Identify which cell holds the provided text, then report its [x, y] central coordinate. 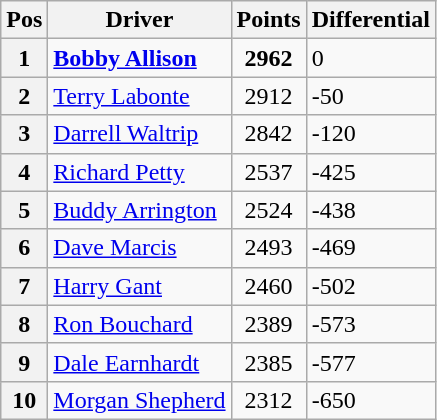
0 [370, 58]
2537 [268, 172]
-577 [370, 362]
-120 [370, 134]
-425 [370, 172]
2524 [268, 210]
Morgan Shepherd [140, 400]
Buddy Arrington [140, 210]
Harry Gant [140, 286]
2389 [268, 324]
Darrell Waltrip [140, 134]
-469 [370, 248]
Pos [24, 20]
3 [24, 134]
Richard Petty [140, 172]
9 [24, 362]
Dave Marcis [140, 248]
-650 [370, 400]
2312 [268, 400]
5 [24, 210]
2912 [268, 96]
Driver [140, 20]
2962 [268, 58]
7 [24, 286]
Bobby Allison [140, 58]
1 [24, 58]
Points [268, 20]
10 [24, 400]
2842 [268, 134]
2460 [268, 286]
2385 [268, 362]
-573 [370, 324]
6 [24, 248]
Terry Labonte [140, 96]
-502 [370, 286]
4 [24, 172]
-438 [370, 210]
Ron Bouchard [140, 324]
Dale Earnhardt [140, 362]
2493 [268, 248]
-50 [370, 96]
8 [24, 324]
2 [24, 96]
Differential [370, 20]
